Provide the (x, y) coordinate of the cell's center where the given text is located.  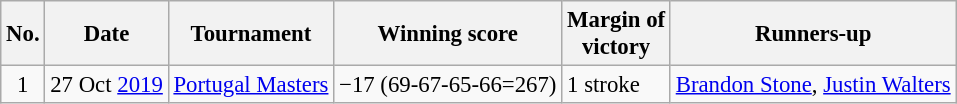
1 stroke (616, 85)
1 (23, 85)
−17 (69-67-65-66=267) (448, 85)
Winning score (448, 34)
Runners-up (813, 34)
Tournament (251, 34)
Date (106, 34)
Brandon Stone, Justin Walters (813, 85)
27 Oct 2019 (106, 85)
No. (23, 34)
Portugal Masters (251, 85)
Margin ofvictory (616, 34)
